Determine the [X, Y] coordinate at the center of the cell enclosing the given text.  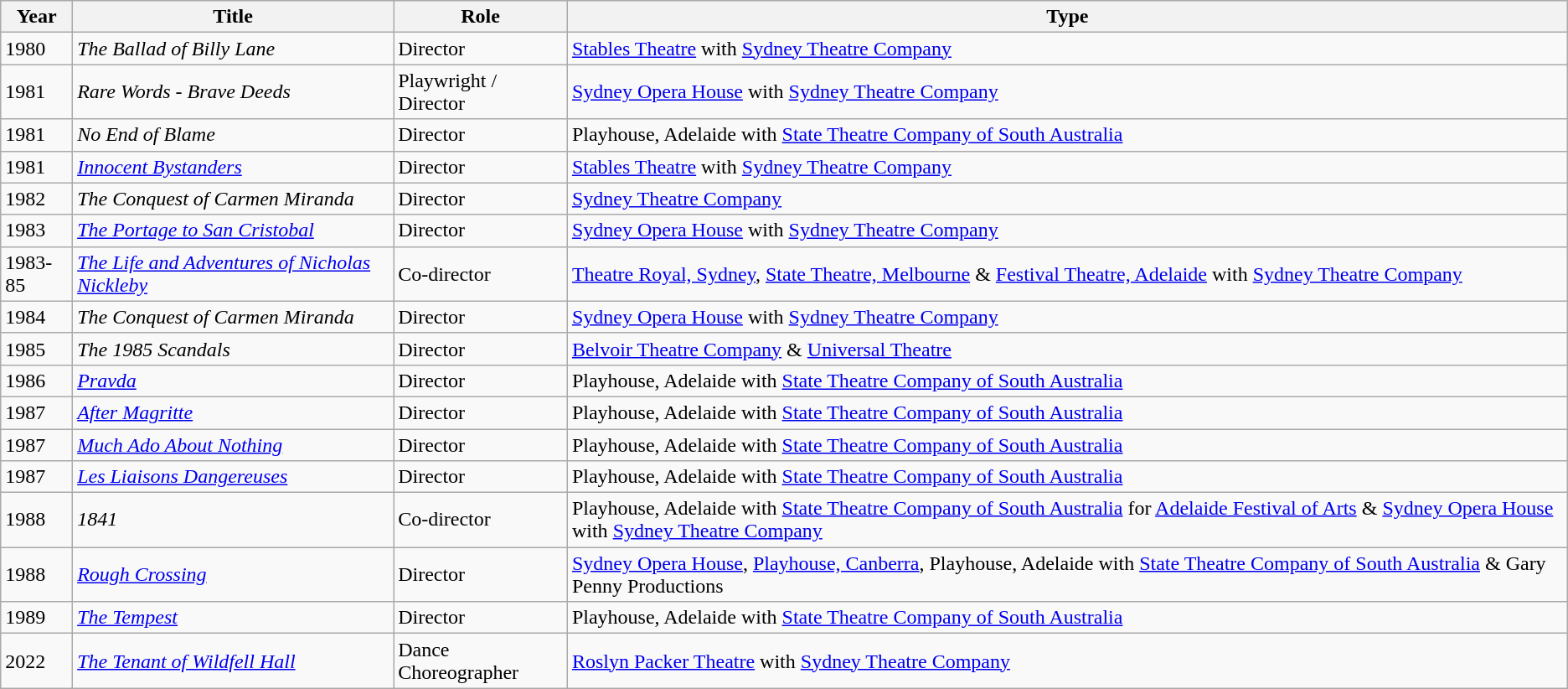
Roslyn Packer Theatre with Sydney Theatre Company [1067, 661]
Year [37, 17]
The Ballad of Billy Lane [233, 49]
1983 [37, 231]
Innocent Bystanders [233, 167]
1984 [37, 317]
Much Ado About Nothing [233, 445]
1983-85 [37, 273]
1841 [233, 520]
The Tenant of Wildfell Hall [233, 661]
The Life and Adventures of Nicholas Nickleby [233, 273]
Les Liaisons Dangereuses [233, 477]
1985 [37, 349]
Playhouse, Adelaide with State Theatre Company of South Australia for Adelaide Festival of Arts & Sydney Opera House with Sydney Theatre Company [1067, 520]
Dance Choreographer [481, 661]
1980 [37, 49]
Playwright / Director [481, 92]
Type [1067, 17]
After Magritte [233, 412]
Rare Words - Brave Deeds [233, 92]
1986 [37, 381]
The 1985 Scandals [233, 349]
Sydney Opera House, Playhouse, Canberra, Playhouse, Adelaide with State Theatre Company of South Australia & Gary Penny Productions [1067, 575]
No End of Blame [233, 135]
The Tempest [233, 618]
Role [481, 17]
2022 [37, 661]
Title [233, 17]
Belvoir Theatre Company & Universal Theatre [1067, 349]
Sydney Theatre Company [1067, 199]
1989 [37, 618]
Theatre Royal, Sydney, State Theatre, Melbourne & Festival Theatre, Adelaide with Sydney Theatre Company [1067, 273]
The Portage to San Cristobal [233, 231]
Pravda [233, 381]
1982 [37, 199]
Rough Crossing [233, 575]
